Detect which cell encompasses the target text, then output its (X, Y) center coordinate. 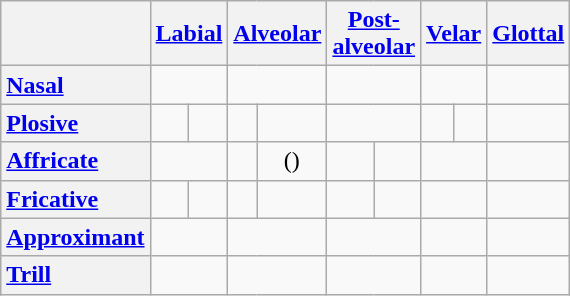
Approximant (76, 237)
Glottal (528, 34)
() (292, 161)
Affricate (76, 161)
Alveolar (278, 34)
Post-alveolar (374, 34)
Fricative (76, 199)
Nasal (76, 85)
Velar (454, 34)
Plosive (76, 123)
Labial (189, 34)
Trill (76, 275)
